Identify which cell holds the provided text, then report its [x, y] central coordinate. 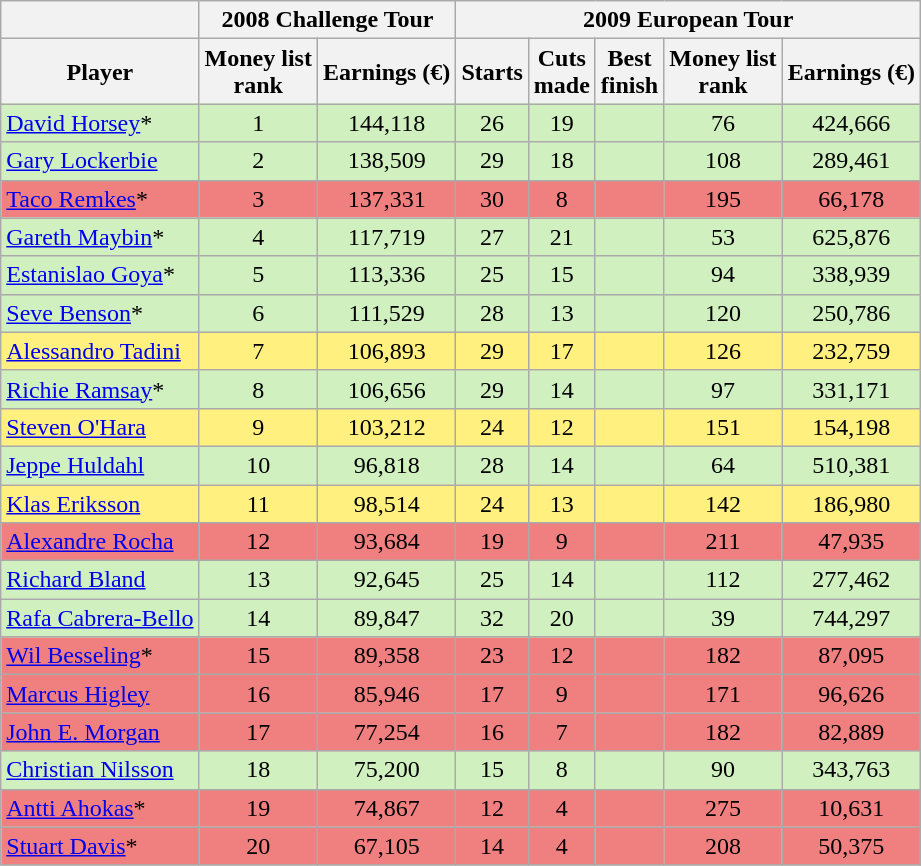
10,631 [851, 808]
76 [723, 123]
82,889 [851, 732]
75,200 [386, 770]
Bestfinish [629, 72]
98,514 [386, 503]
138,509 [386, 161]
195 [723, 199]
Klas Eriksson [100, 503]
103,212 [386, 427]
67,105 [386, 846]
94 [723, 275]
112 [723, 580]
Christian Nilsson [100, 770]
2 [258, 161]
277,462 [851, 580]
21 [562, 237]
10 [258, 465]
154,198 [851, 427]
625,876 [851, 237]
77,254 [386, 732]
87,095 [851, 656]
250,786 [851, 313]
343,763 [851, 770]
111,529 [386, 313]
Jeppe Huldahl [100, 465]
89,358 [386, 656]
47,935 [851, 542]
Marcus Higley [100, 694]
2009 European Tour [688, 20]
96,626 [851, 694]
232,759 [851, 351]
142 [723, 503]
144,118 [386, 123]
186,980 [851, 503]
108 [723, 161]
120 [723, 313]
11 [258, 503]
289,461 [851, 161]
Taco Remkes* [100, 199]
Rafa Cabrera-Bello [100, 618]
6 [258, 313]
39 [723, 618]
Steven O'Hara [100, 427]
Antti Ahokas* [100, 808]
Wil Besseling* [100, 656]
106,656 [386, 389]
53 [723, 237]
Richie Ramsay* [100, 389]
96,818 [386, 465]
424,666 [851, 123]
331,171 [851, 389]
David Horsey* [100, 123]
Gary Lockerbie [100, 161]
275 [723, 808]
27 [492, 237]
93,684 [386, 542]
126 [723, 351]
66,178 [851, 199]
32 [492, 618]
211 [723, 542]
26 [492, 123]
Player [100, 72]
Seve Benson* [100, 313]
Alexandre Rocha [100, 542]
117,719 [386, 237]
151 [723, 427]
74,867 [386, 808]
Alessandro Tadini [100, 351]
89,847 [386, 618]
2008 Challenge Tour [328, 20]
92,645 [386, 580]
64 [723, 465]
Gareth Maybin* [100, 237]
Stuart Davis* [100, 846]
Starts [492, 72]
1 [258, 123]
744,297 [851, 618]
90 [723, 770]
171 [723, 694]
Cutsmade [562, 72]
106,893 [386, 351]
Richard Bland [100, 580]
510,381 [851, 465]
137,331 [386, 199]
50,375 [851, 846]
97 [723, 389]
23 [492, 656]
338,939 [851, 275]
5 [258, 275]
Estanislao Goya* [100, 275]
John E. Morgan [100, 732]
30 [492, 199]
85,946 [386, 694]
3 [258, 199]
113,336 [386, 275]
208 [723, 846]
